Determine the [x, y] coordinate at the center of the cell enclosing the given text.  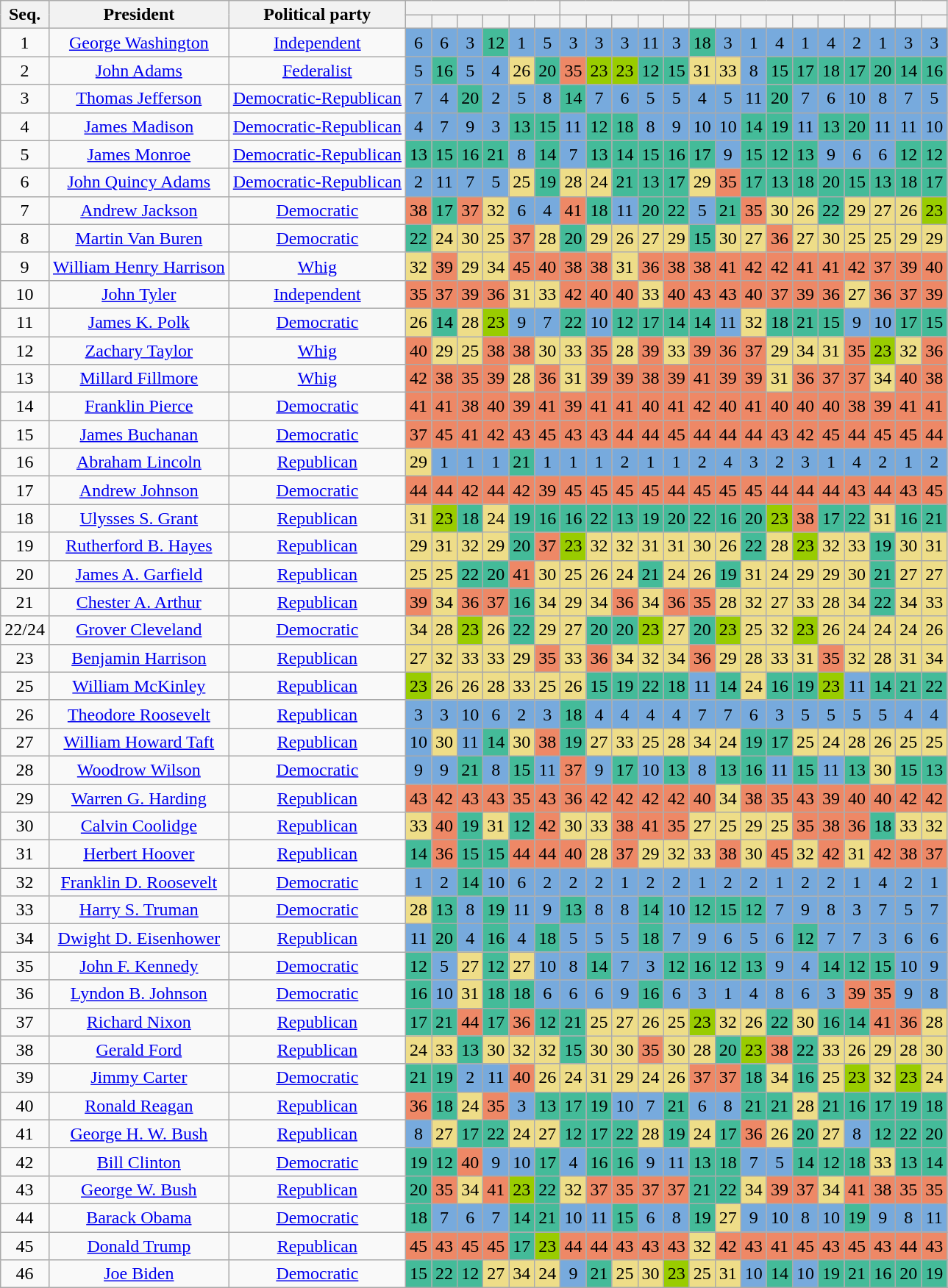
William Howard Taft [138, 742]
Zachary Taylor [138, 351]
Theodore Roosevelt [138, 714]
Abraham Lincoln [138, 462]
Bill Clinton [138, 1162]
Donald Trump [138, 1246]
George Washington [138, 43]
President [138, 15]
John Quincy Adams [138, 182]
Woodrow Wilson [138, 770]
Franklin Pierce [138, 407]
Seq. [25, 15]
Warren G. Harding [138, 798]
Lyndon B. Johnson [138, 994]
Herbert Hoover [138, 854]
Joe Biden [138, 1274]
Richard Nixon [138, 1022]
46 [25, 1274]
William McKinley [138, 686]
Andrew Johnson [138, 490]
John F. Kennedy [138, 966]
Federalist [317, 71]
James Buchanan [138, 434]
George H. W. Bush [138, 1134]
Thomas Jefferson [138, 99]
John Tyler [138, 294]
William Henry Harrison [138, 266]
Calvin Coolidge [138, 826]
Grover Cleveland [138, 630]
Andrew Jackson [138, 210]
Harry S. Truman [138, 910]
Martin Van Buren [138, 238]
Rutherford B. Hayes [138, 546]
Political party [317, 15]
Ulysses S. Grant [138, 518]
Ronald Reagan [138, 1106]
Benjamin Harrison [138, 658]
Gerald Ford [138, 1050]
Barack Obama [138, 1217]
22/24 [25, 630]
James Monroe [138, 154]
John Adams [138, 71]
Chester A. Arthur [138, 602]
James Madison [138, 126]
James A. Garfield [138, 574]
Jimmy Carter [138, 1078]
George W. Bush [138, 1189]
Millard Fillmore [138, 379]
Franklin D. Roosevelt [138, 882]
Dwight D. Eisenhower [138, 938]
James K. Polk [138, 322]
